Provide the [X, Y] coordinate of the cell's center where the given text is located.  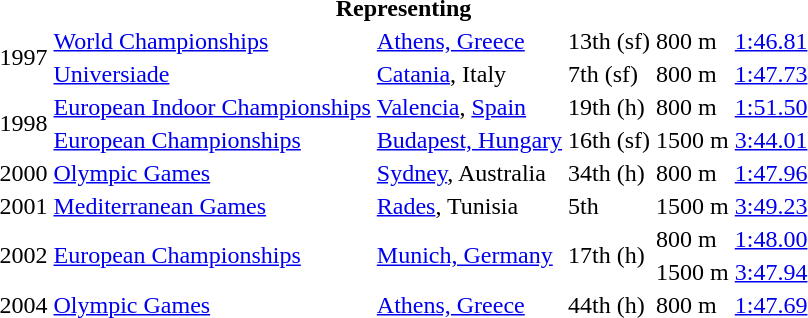
Mediterranean Games [212, 206]
Rades, Tunisia [469, 206]
Munich, Germany [469, 256]
17th (h) [610, 256]
Olympic Games [212, 173]
Universiade [212, 74]
European Indoor Championships [212, 107]
World Championships [212, 41]
16th (sf) [610, 140]
19th (h) [610, 107]
5th [610, 206]
Athens, Greece [469, 41]
34th (h) [610, 173]
7th (sf) [610, 74]
Catania, Italy [469, 74]
13th (sf) [610, 41]
Valencia, Spain [469, 107]
Sydney, Australia [469, 173]
Budapest, Hungary [469, 140]
